Return the (x, y) coordinate for the center point of the cell that contains the specified text.  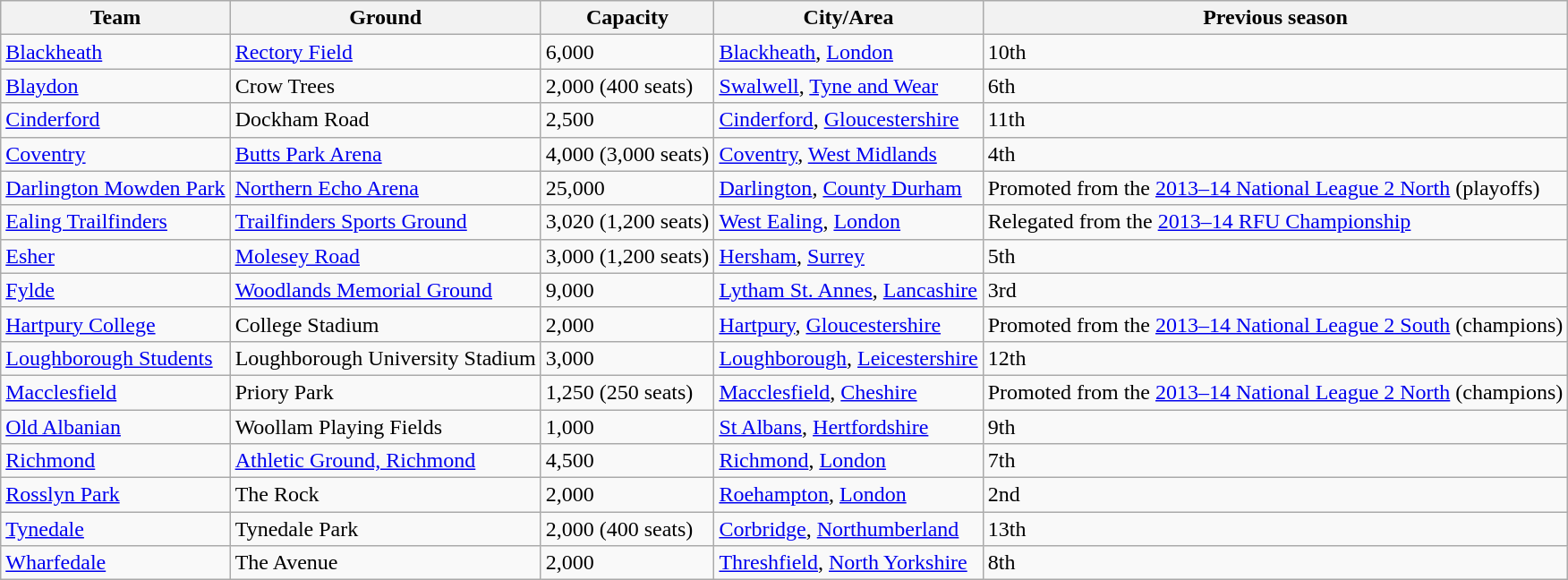
Darlington Mowden Park (115, 188)
Woodlands Memorial Ground (385, 290)
Loughborough University Stadium (385, 358)
Athletic Ground, Richmond (385, 461)
The Rock (385, 495)
Rosslyn Park (115, 495)
Priory Park (385, 392)
11th (1275, 120)
Woollam Playing Fields (385, 427)
9th (1275, 427)
4th (1275, 154)
Butts Park Arena (385, 154)
Hartpury, Gloucestershire (848, 324)
5th (1275, 256)
Team (115, 18)
Loughborough Students (115, 358)
Cinderford (115, 120)
Coventry (115, 154)
Hersham, Surrey (848, 256)
Loughborough, Leicestershire (848, 358)
Coventry, West Midlands (848, 154)
Crow Trees (385, 86)
7th (1275, 461)
West Ealing, London (848, 222)
9,000 (627, 290)
6,000 (627, 52)
1,000 (627, 427)
Swalwell, Tyne and Wear (848, 86)
Lytham St. Annes, Lancashire (848, 290)
4,000 (3,000 seats) (627, 154)
Macclesfield (115, 392)
Richmond, London (848, 461)
Macclesfield, Cheshire (848, 392)
10th (1275, 52)
Trailfinders Sports Ground (385, 222)
Threshfield, North Yorkshire (848, 563)
Old Albanian (115, 427)
Ground (385, 18)
Promoted from the 2013–14 National League 2 North (champions) (1275, 392)
City/Area (848, 18)
Wharfedale (115, 563)
Capacity (627, 18)
Blackheath, London (848, 52)
2nd (1275, 495)
Relegated from the 2013–14 RFU Championship (1275, 222)
Blaydon (115, 86)
Tynedale (115, 529)
Tynedale Park (385, 529)
13th (1275, 529)
Corbridge, Northumberland (848, 529)
Fylde (115, 290)
St Albans, Hertfordshire (848, 427)
4,500 (627, 461)
Roehampton, London (848, 495)
12th (1275, 358)
3rd (1275, 290)
Cinderford, Gloucestershire (848, 120)
25,000 (627, 188)
Blackheath (115, 52)
The Avenue (385, 563)
Molesey Road (385, 256)
Rectory Field (385, 52)
8th (1275, 563)
Darlington, County Durham (848, 188)
1,250 (250 seats) (627, 392)
3,020 (1,200 seats) (627, 222)
Northern Echo Arena (385, 188)
Ealing Trailfinders (115, 222)
Previous season (1275, 18)
3,000 (627, 358)
Hartpury College (115, 324)
2,500 (627, 120)
Richmond (115, 461)
Dockham Road (385, 120)
3,000 (1,200 seats) (627, 256)
6th (1275, 86)
Esher (115, 256)
College Stadium (385, 324)
Promoted from the 2013–14 National League 2 South (champions) (1275, 324)
Promoted from the 2013–14 National League 2 North (playoffs) (1275, 188)
